Capture the cell that displays the provided text and extract its [X, Y] central coordinate. 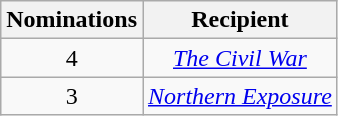
Recipient [240, 20]
Nominations [72, 20]
3 [72, 96]
The Civil War [240, 58]
Northern Exposure [240, 96]
4 [72, 58]
